Provide the (X, Y) coordinate of the cell's center where the given text is located.  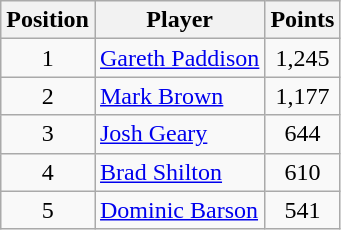
610 (302, 172)
Points (302, 20)
Gareth Paddison (179, 58)
5 (48, 210)
541 (302, 210)
4 (48, 172)
1,245 (302, 58)
Brad Shilton (179, 172)
644 (302, 134)
1 (48, 58)
Position (48, 20)
Josh Geary (179, 134)
3 (48, 134)
Player (179, 20)
Mark Brown (179, 96)
Dominic Barson (179, 210)
1,177 (302, 96)
2 (48, 96)
